Locate the cell with the specified text and output its [X, Y] center coordinate. 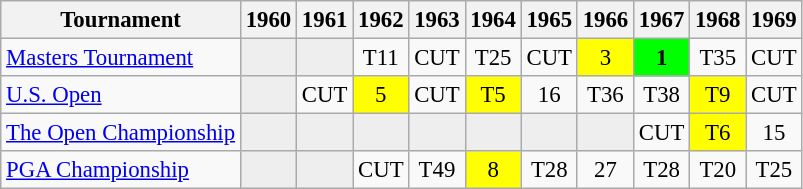
1962 [381, 20]
5 [381, 95]
Masters Tournament [121, 58]
8 [493, 170]
1966 [605, 20]
1969 [774, 20]
15 [774, 133]
1965 [549, 20]
16 [549, 95]
T38 [661, 95]
PGA Championship [121, 170]
1 [661, 58]
T9 [718, 95]
T6 [718, 133]
1968 [718, 20]
T5 [493, 95]
Tournament [121, 20]
T49 [437, 170]
U.S. Open [121, 95]
T11 [381, 58]
1964 [493, 20]
The Open Championship [121, 133]
1960 [268, 20]
T20 [718, 170]
1963 [437, 20]
T35 [718, 58]
3 [605, 58]
T36 [605, 95]
27 [605, 170]
1967 [661, 20]
1961 [325, 20]
